Pinpoint the cell where the given text exists, returning its (x, y) midpoint coordinate. 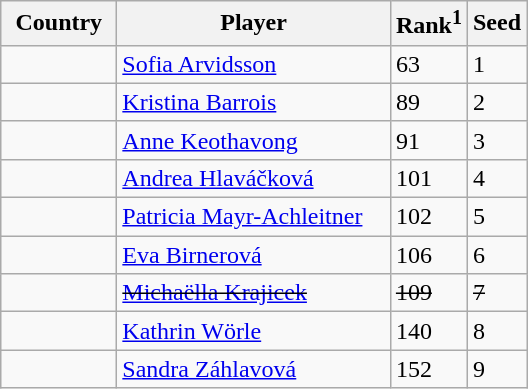
91 (428, 140)
Country (59, 24)
63 (428, 64)
8 (496, 331)
152 (428, 369)
140 (428, 331)
Anne Keothavong (254, 140)
Rank1 (428, 24)
102 (428, 217)
Andrea Hlaváčková (254, 178)
Eva Birnerová (254, 255)
Sofia Arvidsson (254, 64)
106 (428, 255)
7 (496, 293)
109 (428, 293)
101 (428, 178)
Michaëlla Krajicek (254, 293)
89 (428, 102)
Sandra Záhlavová (254, 369)
1 (496, 64)
3 (496, 140)
2 (496, 102)
Seed (496, 24)
4 (496, 178)
Kathrin Wörle (254, 331)
6 (496, 255)
Player (254, 24)
5 (496, 217)
9 (496, 369)
Patricia Mayr-Achleitner (254, 217)
Kristina Barrois (254, 102)
